Find where the given text appears and provide that cell's center as (x, y) coordinate. 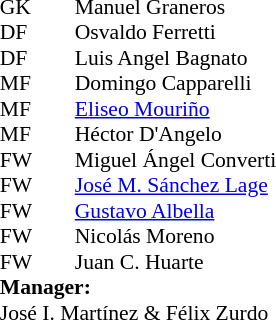
Miguel Ángel Converti (176, 160)
Manager: (138, 287)
Juan C. Huarte (176, 262)
Domingo Capparelli (176, 83)
Osvaldo Ferretti (176, 33)
Nicolás Moreno (176, 237)
Gustavo Albella (176, 211)
Luis Angel Bagnato (176, 58)
Héctor D'Angelo (176, 135)
Eliseo Mouriño (176, 109)
José M. Sánchez Lage (176, 185)
